Find where the given text appears and provide that cell's center as (x, y) coordinate. 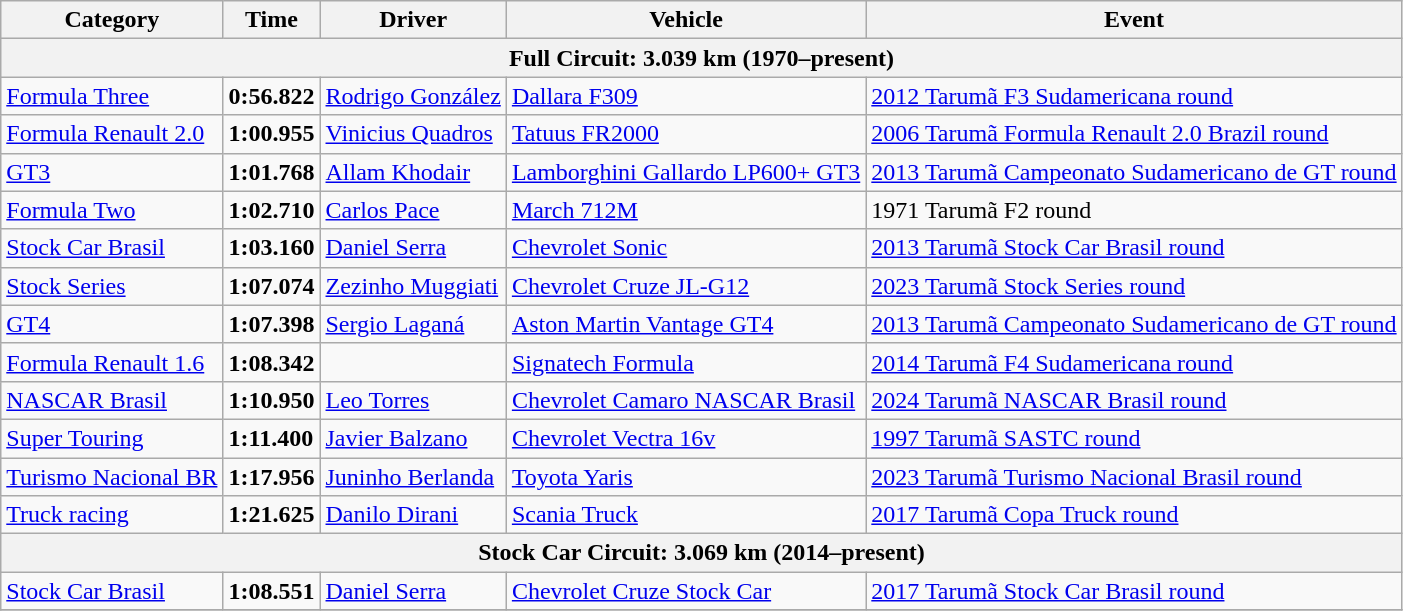
2006 Tarumã Formula Renault 2.0 Brazil round (1134, 134)
1:03.160 (272, 248)
Rodrigo González (413, 96)
1:08.551 (272, 591)
Chevrolet Cruze Stock Car (686, 591)
Toyota Yaris (686, 477)
1:17.956 (272, 477)
GT3 (112, 172)
2024 Tarumã NASCAR Brasil round (1134, 400)
Event (1134, 20)
Sergio Laganá (413, 324)
Chevrolet Camaro NASCAR Brasil (686, 400)
March 712M (686, 210)
Tatuus FR2000 (686, 134)
1:07.074 (272, 286)
Vehicle (686, 20)
Chevrolet Vectra 16v (686, 438)
2017 Tarumã Stock Car Brasil round (1134, 591)
2023 Tarumã Turismo Nacional Brasil round (1134, 477)
2023 Tarumã Stock Series round (1134, 286)
0:56.822 (272, 96)
1:10.950 (272, 400)
Javier Balzano (413, 438)
1997 Tarumã SASTC round (1134, 438)
Turismo Nacional BR (112, 477)
1:11.400 (272, 438)
Scania Truck (686, 515)
1:00.955 (272, 134)
1:01.768 (272, 172)
Signatech Formula (686, 362)
1:21.625 (272, 515)
Dallara F309 (686, 96)
GT4 (112, 324)
Juninho Berlanda (413, 477)
2014 Tarumã F4 Sudamericana round (1134, 362)
Truck racing (112, 515)
1971 Tarumã F2 round (1134, 210)
2013 Tarumã Stock Car Brasil round (1134, 248)
Formula Three (112, 96)
Aston Martin Vantage GT4 (686, 324)
2017 Tarumã Copa Truck round (1134, 515)
Formula Two (112, 210)
Vinicius Quadros (413, 134)
1:08.342 (272, 362)
Chevrolet Sonic (686, 248)
1:02.710 (272, 210)
Stock Car Circuit: 3.069 km (2014–present) (702, 553)
Chevrolet Cruze JL-G12 (686, 286)
Full Circuit: 3.039 km (1970–present) (702, 58)
2012 Tarumã F3 Sudamericana round (1134, 96)
Zezinho Muggiati (413, 286)
Carlos Pace (413, 210)
Allam Khodair (413, 172)
Time (272, 20)
Driver (413, 20)
Stock Series (112, 286)
NASCAR Brasil (112, 400)
1:07.398 (272, 324)
Formula Renault 2.0 (112, 134)
Formula Renault 1.6 (112, 362)
Danilo Dirani (413, 515)
Category (112, 20)
Leo Torres (413, 400)
Super Touring (112, 438)
Lamborghini Gallardo LP600+ GT3 (686, 172)
